Return (X, Y) of the center of cell containing provided text 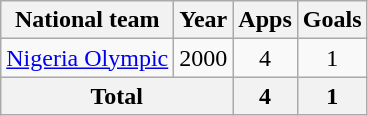
Total (117, 96)
Goals (332, 20)
2000 (204, 58)
Nigeria Olympic (88, 58)
Year (204, 20)
National team (88, 20)
Apps (265, 20)
